Pinpoint the cell where the given text exists, returning its (x, y) midpoint coordinate. 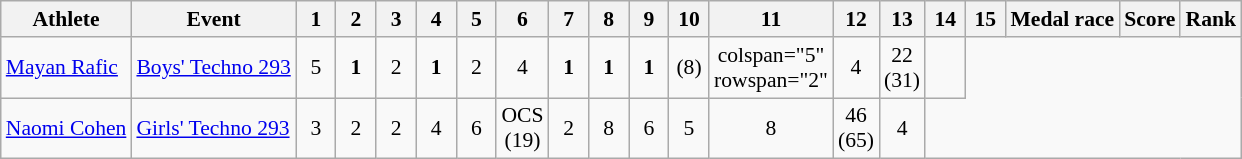
(8) (689, 68)
Boys' Techno 293 (213, 68)
12 (856, 19)
Girls' Techno 293 (213, 128)
13 (902, 19)
7 (569, 19)
Mayan Rafic (66, 68)
14 (945, 19)
9 (649, 19)
11 (771, 19)
10 (689, 19)
colspan="5" rowspan="2" (771, 68)
Naomi Cohen (66, 128)
Rank (1210, 19)
Score (1150, 19)
OCS(19) (522, 128)
Medal race (1062, 19)
Event (213, 19)
Athlete (66, 19)
46 (65) (856, 128)
15 (985, 19)
22 (31) (902, 68)
